Search for the cell housing the specified text and yield its [x, y] center coordinate. 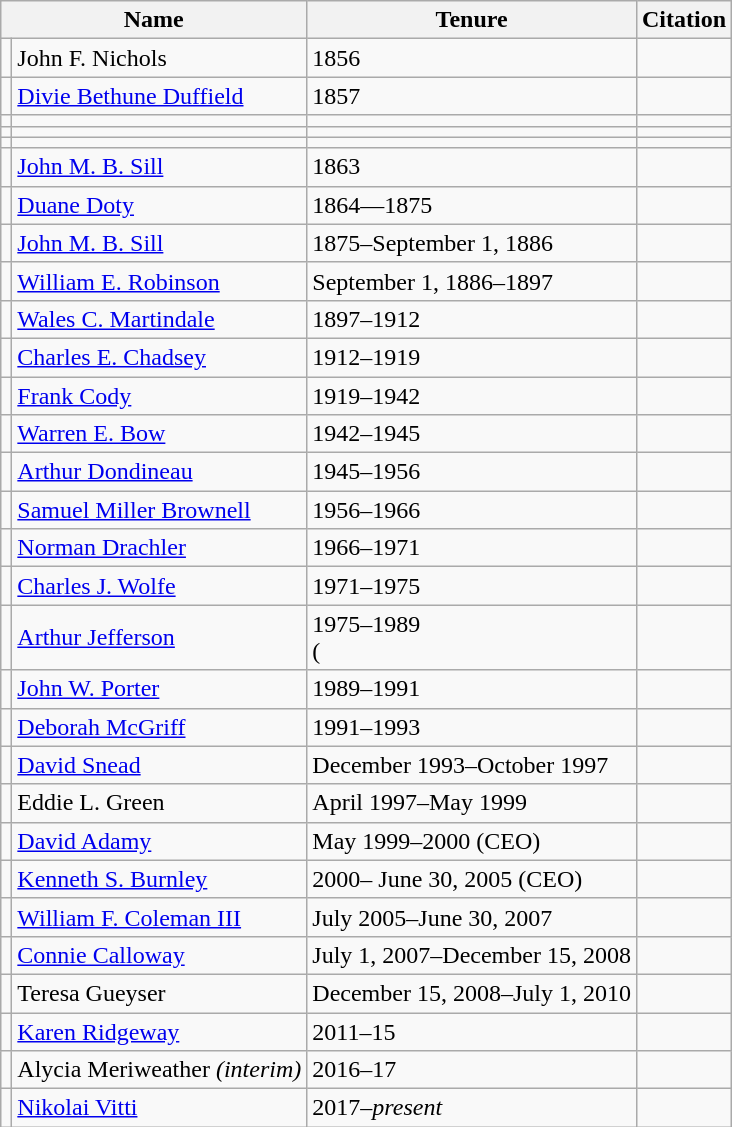
April 1997–May 1999 [472, 803]
Name [154, 20]
Duane Doty [160, 205]
July 2005–June 30, 2007 [472, 917]
Connie Calloway [160, 955]
David Snead [160, 765]
December 1993–October 1997 [472, 765]
Eddie L. Green [160, 803]
1991–1993 [472, 727]
1971–1975 [472, 586]
1966–1971 [472, 548]
Warren E. Bow [160, 434]
John W. Porter [160, 689]
Samuel Miller Brownell [160, 510]
1956–1966 [472, 510]
2016–17 [472, 1070]
Nikolai Vitti [160, 1108]
September 1, 1886–1897 [472, 281]
William F. Coleman III [160, 917]
Charles J. Wolfe [160, 586]
Karen Ridgeway [160, 1031]
Charles E. Chadsey [160, 357]
Teresa Gueyser [160, 993]
David Adamy [160, 841]
1912–1919 [472, 357]
Kenneth S. Burnley [160, 879]
1975–1989( [472, 638]
Alycia Meriweather (interim) [160, 1070]
Arthur Jefferson [160, 638]
1945–1956 [472, 472]
Arthur Dondineau [160, 472]
William E. Robinson [160, 281]
1857 [472, 96]
1919–1942 [472, 395]
2000– June 30, 2005 (CEO) [472, 879]
Wales C. Martindale [160, 319]
1856 [472, 58]
Citation [684, 20]
Frank Cody [160, 395]
2011–15 [472, 1031]
July 1, 2007–December 15, 2008 [472, 955]
John F. Nichols [160, 58]
Deborah McGriff [160, 727]
Divie Bethune Duffield [160, 96]
2017–present [472, 1108]
Tenure [472, 20]
1897–1912 [472, 319]
1863 [472, 167]
Norman Drachler [160, 548]
1989–1991 [472, 689]
1942–1945 [472, 434]
1864—1875 [472, 205]
May 1999–2000 (CEO) [472, 841]
1875–September 1, 1886 [472, 243]
December 15, 2008–July 1, 2010 [472, 993]
